Detect which cell encompasses the target text, then output its [x, y] center coordinate. 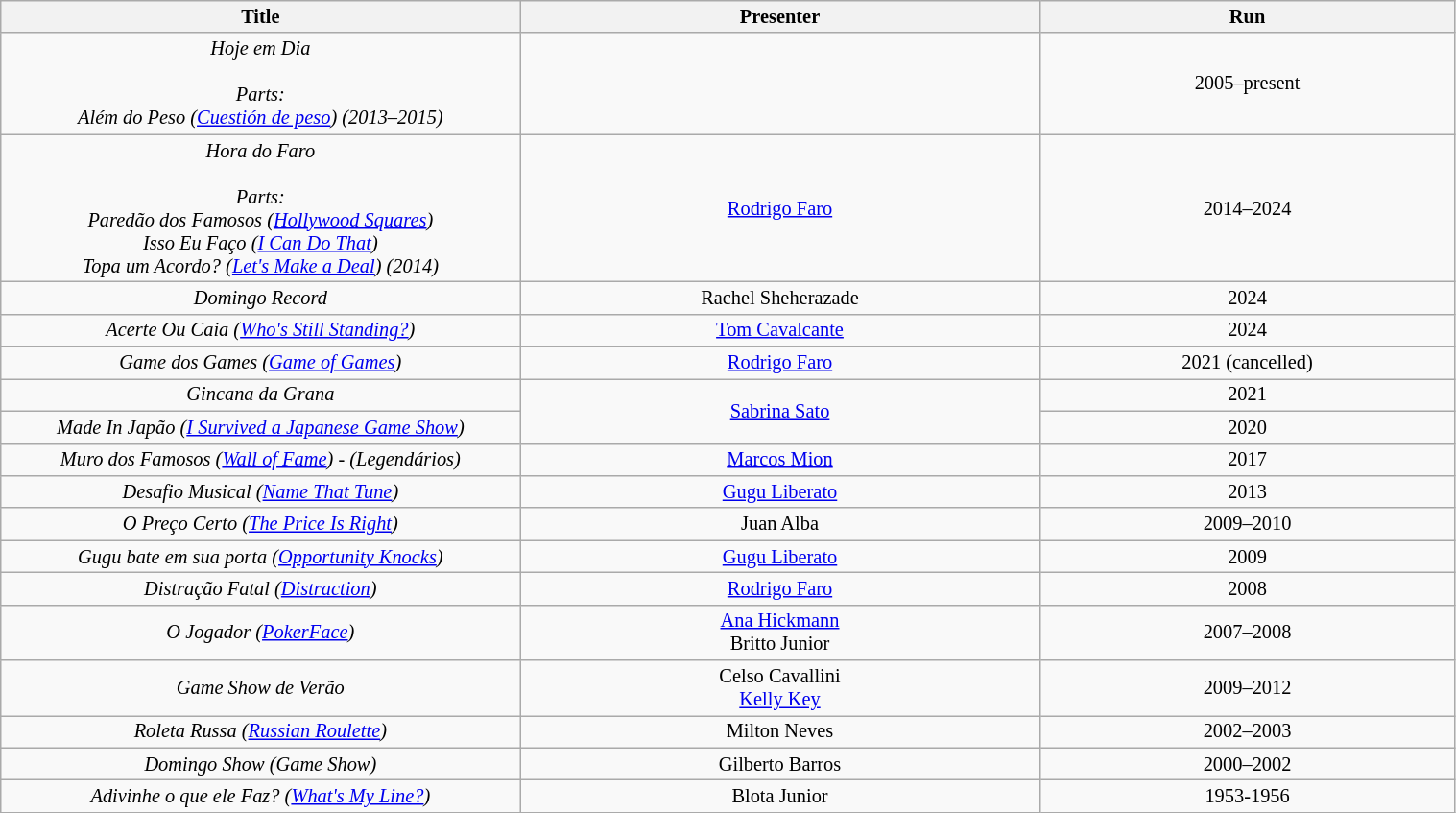
2005–present [1248, 84]
2008 [1248, 588]
Juan Alba [779, 524]
Run [1248, 16]
Acerte Ou Caia (Who's Still Standing?) [261, 330]
2021 [1248, 395]
2017 [1248, 460]
Milton Neves [779, 731]
Muro dos Famosos (Wall of Fame) - (Legendários) [261, 460]
Rachel Sheherazade [779, 298]
Hora do Faro Parts: Paredão dos Famosos (Hollywood Squares) Isso Eu Faço (I Can Do That) Topa um Acordo? (Let's Make a Deal) (2014) [261, 208]
Distração Fatal (Distraction) [261, 588]
2009–2010 [1248, 524]
Domingo Show (Game Show) [261, 764]
2020 [1248, 427]
Desafio Musical (Name That Tune) [261, 491]
Gugu bate em sua porta (Opportunity Knocks) [261, 557]
Sabrina Sato [779, 411]
Roleta Russa (Russian Roulette) [261, 731]
Presenter [779, 16]
1953-1956 [1248, 796]
2002–2003 [1248, 731]
Blota Junior [779, 796]
Adivinhe o que ele Faz? (What's My Line?) [261, 796]
Made In Japão (I Survived a Japanese Game Show) [261, 427]
2021 (cancelled) [1248, 363]
2009–2012 [1248, 688]
O Preço Certo (The Price Is Right) [261, 524]
Ana Hickmann Britto Junior [779, 633]
Gilberto Barros [779, 764]
Game dos Games (Game of Games) [261, 363]
Gincana da Grana [261, 395]
2014–2024 [1248, 208]
O Jogador (PokerFace) [261, 633]
2013 [1248, 491]
2000–2002 [1248, 764]
Hoje em Dia Parts: Além do Peso (Cuestión de peso) (2013–2015) [261, 84]
Game Show de Verão [261, 688]
Domingo Record [261, 298]
2007–2008 [1248, 633]
2009 [1248, 557]
Title [261, 16]
Celso Cavallini Kelly Key [779, 688]
Marcos Mion [779, 460]
Tom Cavalcante [779, 330]
